Determine the (x, y) coordinate at the center of the cell enclosing the given text.  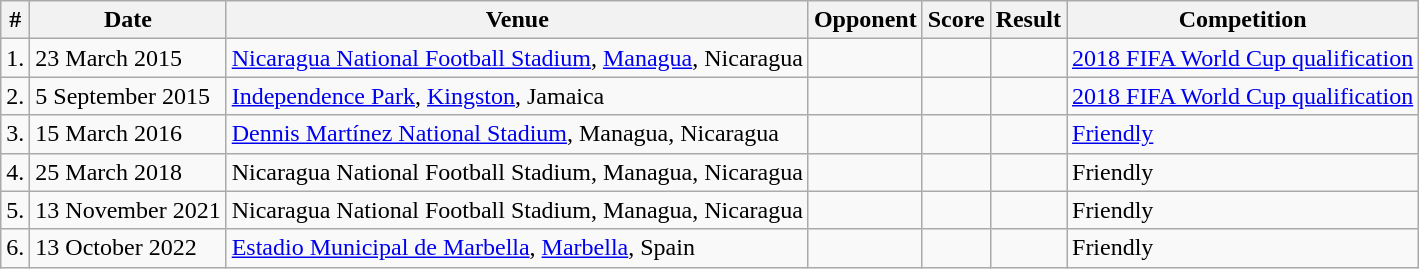
Competition (1242, 20)
Opponent (865, 20)
4. (16, 172)
23 March 2015 (128, 58)
Result (1028, 20)
13 October 2022 (128, 248)
Score (956, 20)
2. (16, 96)
Independence Park, Kingston, Jamaica (517, 96)
Date (128, 20)
Dennis Martínez National Stadium, Managua, Nicaragua (517, 134)
5. (16, 210)
15 March 2016 (128, 134)
Venue (517, 20)
6. (16, 248)
# (16, 20)
5 September 2015 (128, 96)
13 November 2021 (128, 210)
3. (16, 134)
1. (16, 58)
Estadio Municipal de Marbella, Marbella, Spain (517, 248)
25 March 2018 (128, 172)
